From the cell containing the given text, extract its center point as [X, Y] coordinate. 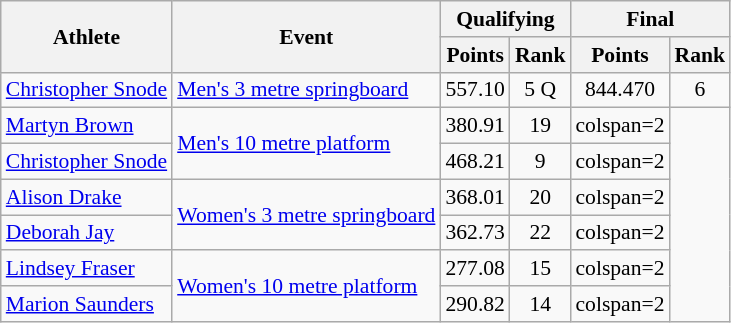
277.08 [474, 269]
Women's 10 metre platform [306, 286]
15 [540, 269]
Alison Drake [86, 197]
Deborah Jay [86, 233]
Men's 10 metre platform [306, 144]
Marion Saunders [86, 304]
Martyn Brown [86, 126]
362.73 [474, 233]
Men's 3 metre springboard [306, 90]
9 [540, 162]
6 [700, 90]
Athlete [86, 36]
Women's 3 metre springboard [306, 214]
Qualifying [505, 19]
368.01 [474, 197]
5 Q [540, 90]
290.82 [474, 304]
380.91 [474, 126]
Final [650, 19]
557.10 [474, 90]
22 [540, 233]
14 [540, 304]
Event [306, 36]
Lindsey Fraser [86, 269]
468.21 [474, 162]
844.470 [620, 90]
20 [540, 197]
19 [540, 126]
